Output the (X, Y) coordinate of the center of the cell containing the given text.  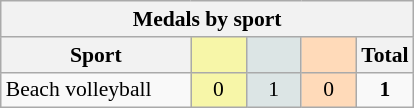
Total (384, 55)
Sport (96, 55)
Medals by sport (208, 19)
Beach volleyball (96, 90)
